Pinpoint the cell where the given text exists, returning its [x, y] midpoint coordinate. 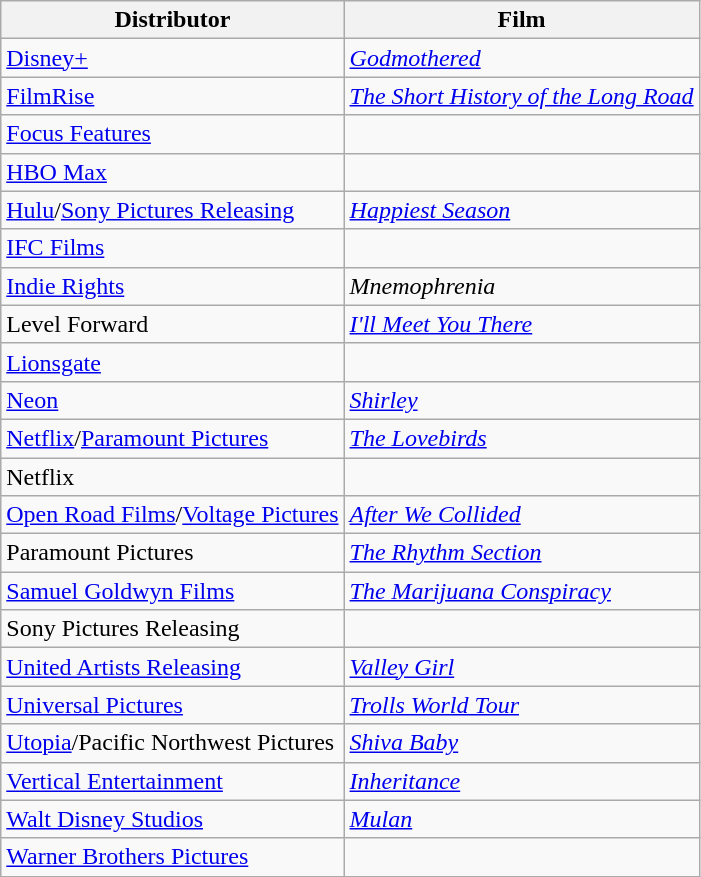
Sony Pictures Releasing [172, 629]
FilmRise [172, 96]
Godmothered [522, 58]
Trolls World Tour [522, 705]
Mulan [522, 819]
Open Road Films/Voltage Pictures [172, 515]
IFC Films [172, 248]
Mnemophrenia [522, 286]
Level Forward [172, 324]
The Marijuana Conspiracy [522, 591]
Neon [172, 400]
Shirley [522, 400]
Indie Rights [172, 286]
Walt Disney Studios [172, 819]
Netflix [172, 477]
The Short History of the Long Road [522, 96]
Samuel Goldwyn Films [172, 591]
Utopia/Pacific Northwest Pictures [172, 743]
Shiva Baby [522, 743]
Universal Pictures [172, 705]
The Rhythm Section [522, 553]
Happiest Season [522, 210]
Distributor [172, 20]
I'll Meet You There [522, 324]
Netflix/Paramount Pictures [172, 438]
Warner Brothers Pictures [172, 857]
Inheritance [522, 781]
Hulu/Sony Pictures Releasing [172, 210]
Focus Features [172, 134]
United Artists Releasing [172, 667]
Lionsgate [172, 362]
After We Collided [522, 515]
Valley Girl [522, 667]
HBO Max [172, 172]
Vertical Entertainment [172, 781]
The Lovebirds [522, 438]
Disney+ [172, 58]
Paramount Pictures [172, 553]
Film [522, 20]
